Provide the [x, y] coordinate of the cell's center where the given text is located.  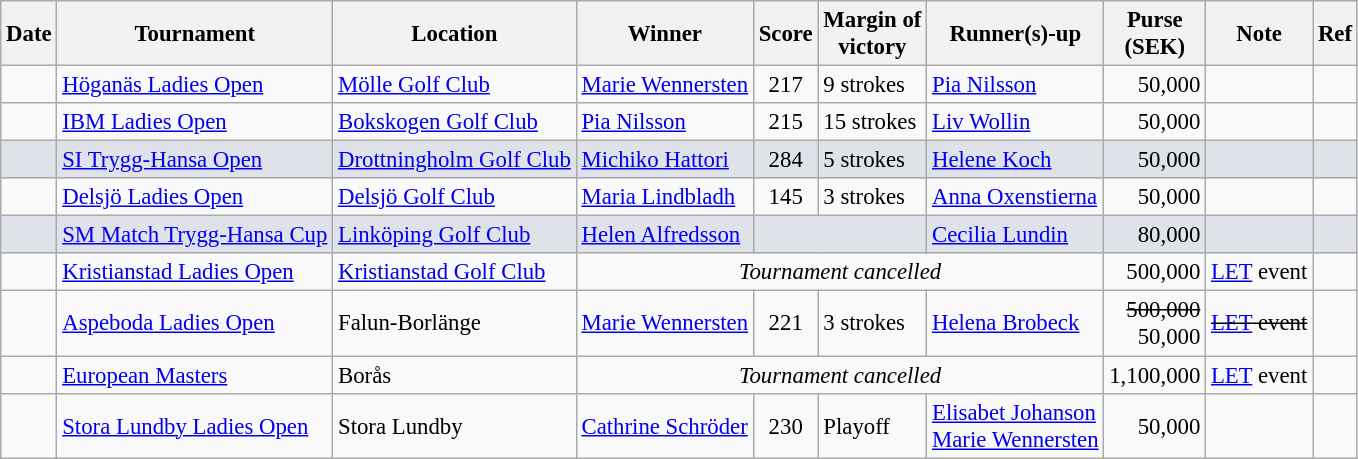
Score [786, 34]
Delsjö Golf Club [454, 197]
Höganäs Ladies Open [195, 85]
Drottningholm Golf Club [454, 160]
IBM Ladies Open [195, 122]
284 [786, 160]
SI Trygg-Hansa Open [195, 160]
217 [786, 85]
Elisabet Johanson Marie Wennersten [1016, 426]
Anna Oxenstierna [1016, 197]
Date [29, 34]
Cathrine Schröder [664, 426]
Ref [1336, 34]
Stora Lundby Ladies Open [195, 426]
145 [786, 197]
Michiko Hattori [664, 160]
Kristianstad Ladies Open [195, 273]
500,000 [1155, 273]
Helene Koch [1016, 160]
Liv Wollin [1016, 122]
215 [786, 122]
Maria Lindbladh [664, 197]
Location [454, 34]
European Masters [195, 375]
Helen Alfredsson [664, 235]
Playoff [872, 426]
Helena Brobeck [1016, 324]
Tournament [195, 34]
Stora Lundby [454, 426]
Linköping Golf Club [454, 235]
Delsjö Ladies Open [195, 197]
SM Match Trygg-Hansa Cup [195, 235]
9 strokes [872, 85]
15 strokes [872, 122]
500,00050,000 [1155, 324]
Borås [454, 375]
Purse(SEK) [1155, 34]
1,100,000 [1155, 375]
Cecilia Lundin [1016, 235]
Bokskogen Golf Club [454, 122]
Runner(s)-up [1016, 34]
221 [786, 324]
Winner [664, 34]
5 strokes [872, 160]
Mölle Golf Club [454, 85]
Note [1260, 34]
230 [786, 426]
80,000 [1155, 235]
Aspeboda Ladies Open [195, 324]
Kristianstad Golf Club [454, 273]
Falun-Borlänge [454, 324]
Margin ofvictory [872, 34]
